Capture the cell that displays the provided text and extract its [x, y] central coordinate. 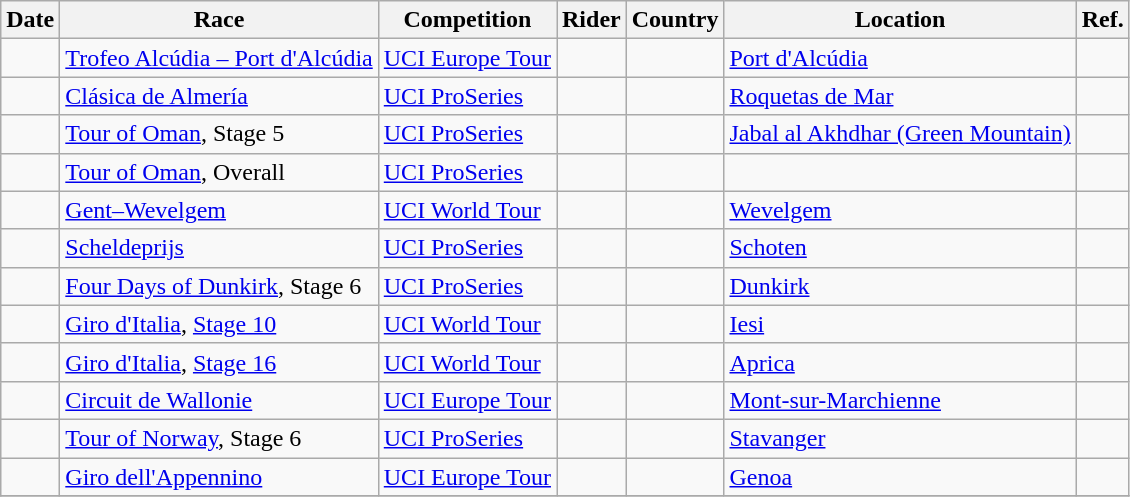
Rider [591, 20]
Tour of Oman, Stage 5 [219, 134]
Gent–Wevelgem [219, 210]
Giro d'Italia, Stage 10 [219, 324]
Aprica [900, 362]
Scheldeprijs [219, 248]
Location [900, 20]
Giro dell'Appennino [219, 477]
Country [675, 20]
Clásica de Almería [219, 96]
Competition [467, 20]
Stavanger [900, 438]
Tour of Oman, Overall [219, 172]
Race [219, 20]
Port d'Alcúdia [900, 58]
Ref. [1102, 20]
Roquetas de Mar [900, 96]
Iesi [900, 324]
Mont-sur-Marchienne [900, 400]
Schoten [900, 248]
Four Days of Dunkirk, Stage 6 [219, 286]
Tour of Norway, Stage 6 [219, 438]
Date [30, 20]
Wevelgem [900, 210]
Dunkirk [900, 286]
Trofeo Alcúdia – Port d'Alcúdia [219, 58]
Circuit de Wallonie [219, 400]
Genoa [900, 477]
Jabal al Akhdhar (Green Mountain) [900, 134]
Giro d'Italia, Stage 16 [219, 362]
